Pinpoint the cell where the given text exists, returning its [x, y] midpoint coordinate. 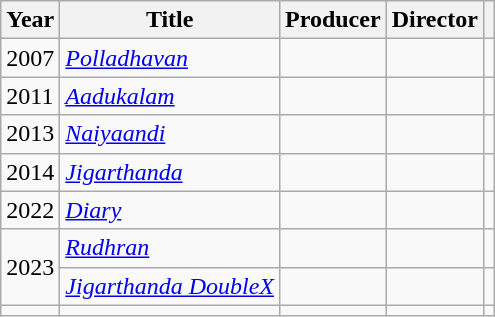
2007 [30, 58]
Director [434, 20]
Naiyaandi [170, 134]
Jigarthanda [170, 172]
Diary [170, 210]
Rudhran [170, 248]
2011 [30, 96]
Jigarthanda DoubleX [170, 286]
Year [30, 20]
2023 [30, 267]
2014 [30, 172]
Title [170, 20]
2022 [30, 210]
Producer [334, 20]
Polladhavan [170, 58]
2013 [30, 134]
Aadukalam [170, 96]
